Extract the (X, Y) coordinate from the center of the cell holding the provided text.  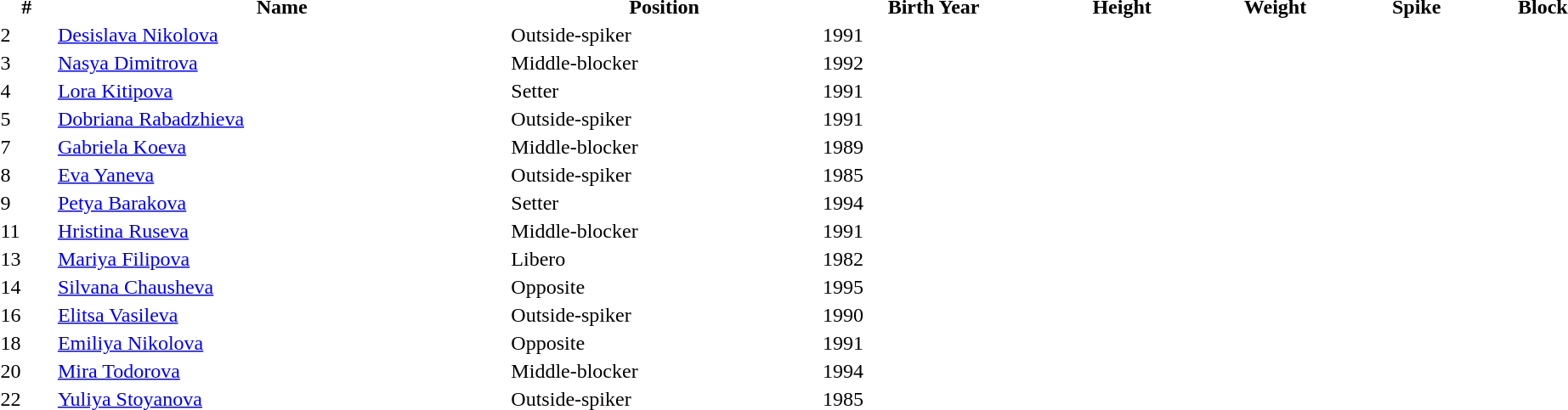
1985 (933, 175)
Mariya Filipova (281, 259)
Hristina Ruseva (281, 231)
Elitsa Vasileva (281, 315)
1992 (933, 63)
Desislava Nikolova (281, 35)
Nasya Dimitrova (281, 63)
Silvana Chausheva (281, 287)
1995 (933, 287)
Gabriela Koeva (281, 147)
Emiliya Nikolova (281, 343)
Dobriana Rabadzhieva (281, 119)
Lora Kitipova (281, 91)
Libero (665, 259)
1990 (933, 315)
1982 (933, 259)
Mira Todorova (281, 371)
Petya Barakova (281, 203)
1989 (933, 147)
Eva Yaneva (281, 175)
